Identify which cell holds the provided text, then report its [x, y] central coordinate. 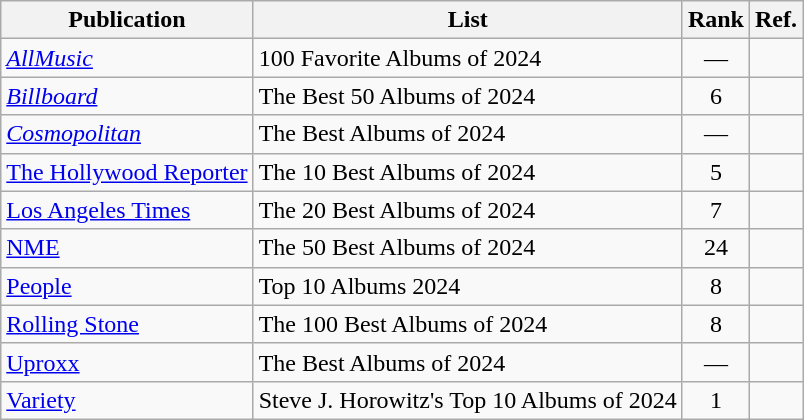
Billboard [127, 96]
The 100 Best Albums of 2024 [468, 324]
Top 10 Albums 2024 [468, 286]
Ref. [776, 20]
The 20 Best Albums of 2024 [468, 210]
Los Angeles Times [127, 210]
7 [716, 210]
The 10 Best Albums of 2024 [468, 172]
100 Favorite Albums of 2024 [468, 58]
Rank [716, 20]
People [127, 286]
List [468, 20]
Cosmopolitan [127, 134]
Rolling Stone [127, 324]
NME [127, 248]
5 [716, 172]
The 50 Best Albums of 2024 [468, 248]
24 [716, 248]
Uproxx [127, 362]
Steve J. Horowitz's Top 10 Albums of 2024 [468, 400]
Publication [127, 20]
Variety [127, 400]
The Best 50 Albums of 2024 [468, 96]
1 [716, 400]
6 [716, 96]
The Hollywood Reporter [127, 172]
AllMusic [127, 58]
